Pinpoint the cell where the given text exists, returning its [x, y] midpoint coordinate. 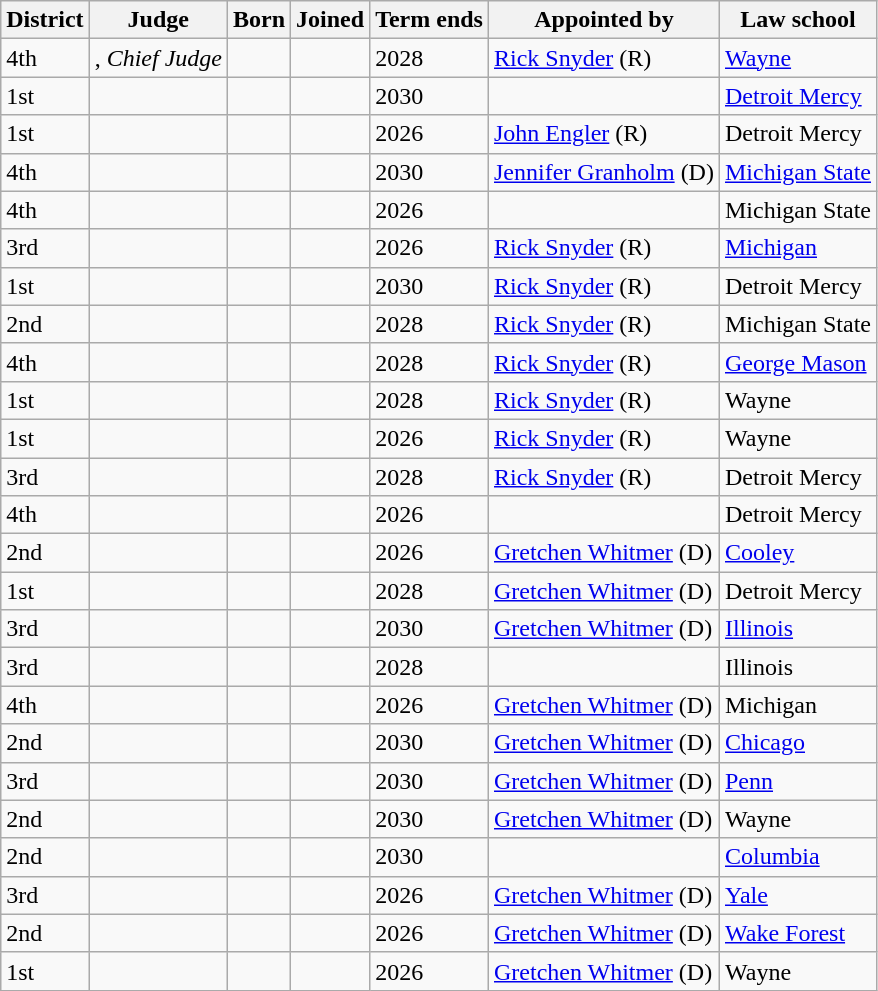
District [45, 20]
, Chief Judge [158, 58]
Law school [798, 20]
Term ends [430, 20]
Chicago [798, 743]
Yale [798, 895]
Appointed by [604, 20]
Cooley [798, 553]
John Engler (R) [604, 134]
Judge [158, 20]
Columbia [798, 857]
Penn [798, 781]
Born [258, 20]
George Mason [798, 362]
Wake Forest [798, 933]
Jennifer Granholm (D) [604, 172]
Joined [330, 20]
